Locate the cell with the specified text and output its [x, y] center coordinate. 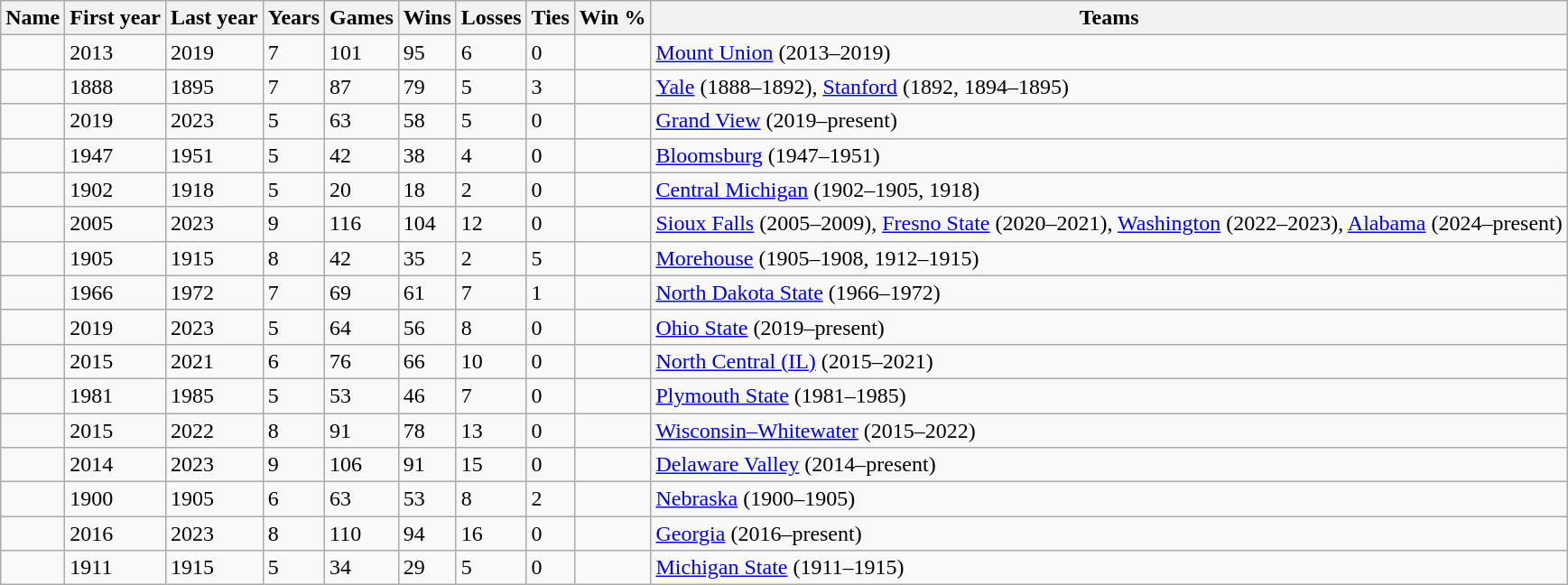
Last year [214, 18]
13 [491, 431]
12 [491, 224]
2013 [116, 52]
76 [362, 361]
1895 [214, 87]
15 [491, 465]
94 [427, 534]
Mount Union (2013–2019) [1109, 52]
95 [427, 52]
1985 [214, 395]
Sioux Falls (2005–2009), Fresno State (2020–2021), Washington (2022–2023), Alabama (2024–present) [1109, 224]
34 [362, 568]
North Dakota State (1966–1972) [1109, 292]
64 [362, 327]
1911 [116, 568]
Bloomsburg (1947–1951) [1109, 155]
46 [427, 395]
2016 [116, 534]
1902 [116, 190]
16 [491, 534]
Games [362, 18]
1888 [116, 87]
Nebraska (1900–1905) [1109, 499]
Yale (1888–1892), Stanford (1892, 1894–1895) [1109, 87]
Wisconsin–Whitewater (2015–2022) [1109, 431]
2005 [116, 224]
66 [427, 361]
106 [362, 465]
Ohio State (2019–present) [1109, 327]
1981 [116, 395]
1972 [214, 292]
North Central (IL) (2015–2021) [1109, 361]
79 [427, 87]
3 [551, 87]
2021 [214, 361]
1900 [116, 499]
Name [32, 18]
Delaware Valley (2014–present) [1109, 465]
104 [427, 224]
Plymouth State (1981–1985) [1109, 395]
101 [362, 52]
1951 [214, 155]
Grand View (2019–present) [1109, 121]
69 [362, 292]
18 [427, 190]
4 [491, 155]
Georgia (2016–present) [1109, 534]
1 [551, 292]
Years [293, 18]
Win % [612, 18]
29 [427, 568]
1918 [214, 190]
Central Michigan (1902–1905, 1918) [1109, 190]
58 [427, 121]
20 [362, 190]
38 [427, 155]
2014 [116, 465]
Wins [427, 18]
Morehouse (1905–1908, 1912–1915) [1109, 258]
2022 [214, 431]
87 [362, 87]
1947 [116, 155]
110 [362, 534]
78 [427, 431]
56 [427, 327]
1966 [116, 292]
35 [427, 258]
First year [116, 18]
61 [427, 292]
Losses [491, 18]
Michigan State (1911–1915) [1109, 568]
Ties [551, 18]
10 [491, 361]
116 [362, 224]
Teams [1109, 18]
